For the text-containing cell, return its midpoint in [x, y] coordinate format. 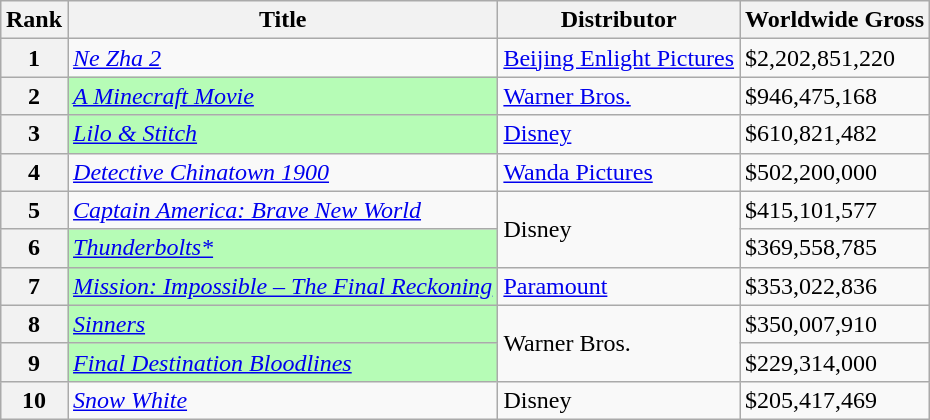
Wanda Pictures [619, 172]
$415,101,577 [835, 210]
Lilo & Stitch [283, 134]
Paramount [619, 286]
6 [34, 248]
$502,200,000 [835, 172]
$350,007,910 [835, 324]
4 [34, 172]
1 [34, 58]
Sinners [283, 324]
Detective Chinatown 1900 [283, 172]
$2,202,851,220 [835, 58]
Thunderbolts* [283, 248]
Final Destination Bloodlines [283, 362]
8 [34, 324]
3 [34, 134]
7 [34, 286]
9 [34, 362]
$610,821,482 [835, 134]
Captain America: Brave New World [283, 210]
Snow White [283, 400]
Title [283, 20]
Distributor [619, 20]
Worldwide Gross [835, 20]
Rank [34, 20]
Mission: Impossible – The Final Reckoning [283, 286]
$946,475,168 [835, 96]
Ne Zha 2 [283, 58]
A Minecraft Movie [283, 96]
$369,558,785 [835, 248]
$205,417,469 [835, 400]
2 [34, 96]
Beijing Enlight Pictures [619, 58]
5 [34, 210]
$353,022,836 [835, 286]
$229,314,000 [835, 362]
10 [34, 400]
